Search for the cell housing the specified text and yield its (x, y) center coordinate. 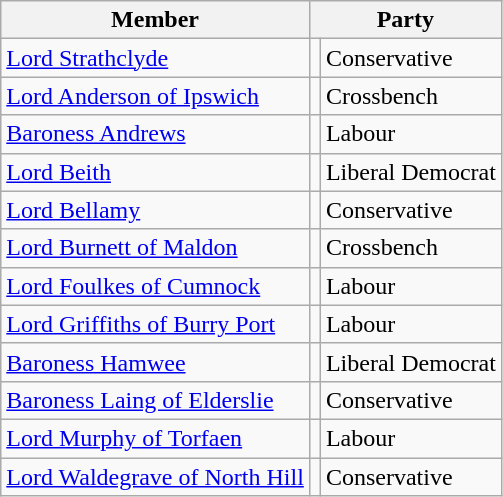
Lord Anderson of Ipswich (156, 96)
Baroness Andrews (156, 134)
Lord Burnett of Maldon (156, 248)
Lord Strathclyde (156, 58)
Lord Bellamy (156, 210)
Lord Beith (156, 172)
Lord Foulkes of Cumnock (156, 286)
Lord Griffiths of Burry Port (156, 324)
Lord Murphy of Torfaen (156, 438)
Member (156, 20)
Party (405, 20)
Baroness Laing of Elderslie (156, 400)
Lord Waldegrave of North Hill (156, 477)
Baroness Hamwee (156, 362)
